Detect which cell encompasses the target text, then output its [x, y] center coordinate. 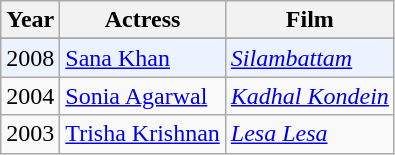
Sana Khan [143, 58]
Sonia Agarwal [143, 96]
Trisha Krishnan [143, 134]
2003 [30, 134]
2004 [30, 96]
2008 [30, 58]
Kadhal Kondein [310, 96]
Actress [143, 20]
Silambattam [310, 58]
Lesa Lesa [310, 134]
Year [30, 20]
Film [310, 20]
